Scan for the cell matching the given text and deliver its [X, Y] coordinate at center. 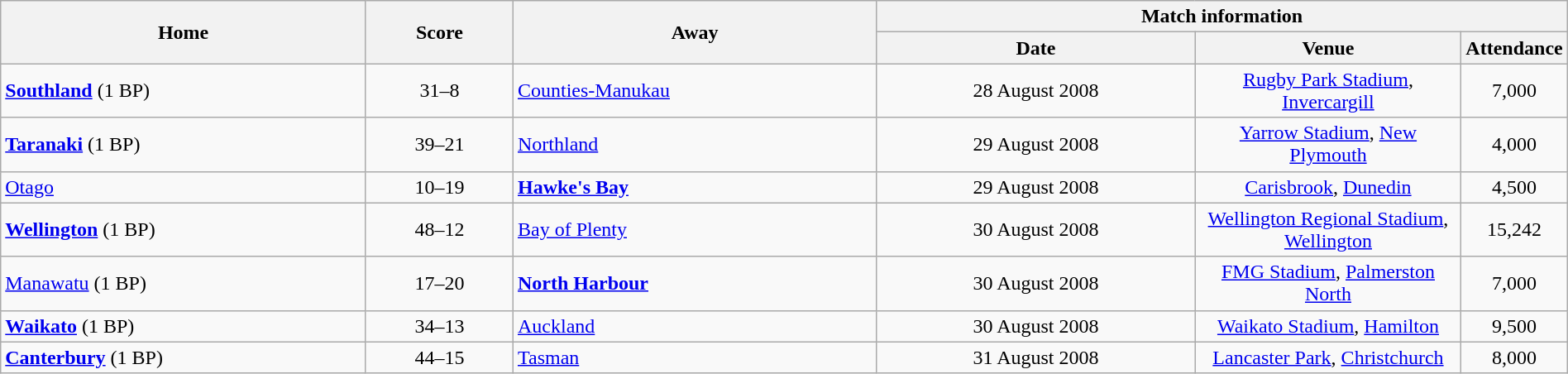
10–19 [439, 187]
Wellington Regional Stadium, Wellington [1328, 230]
Taranaki (1 BP) [184, 144]
31 August 2008 [1035, 357]
FMG Stadium, Palmerston North [1328, 283]
48–12 [439, 230]
Match information [1222, 17]
9,500 [1514, 326]
Attendance [1514, 48]
Score [439, 32]
17–20 [439, 283]
34–13 [439, 326]
Carisbrook, Dunedin [1328, 187]
Canterbury (1 BP) [184, 357]
Manawatu (1 BP) [184, 283]
Auckland [695, 326]
8,000 [1514, 357]
4,000 [1514, 144]
44–15 [439, 357]
31–8 [439, 91]
Counties-Manukau [695, 91]
Date [1035, 48]
Bay of Plenty [695, 230]
Away [695, 32]
Waikato Stadium, Hamilton [1328, 326]
15,242 [1514, 230]
North Harbour [695, 283]
Yarrow Stadium, New Plymouth [1328, 144]
28 August 2008 [1035, 91]
Wellington (1 BP) [184, 230]
39–21 [439, 144]
Hawke's Bay [695, 187]
Home [184, 32]
Venue [1328, 48]
4,500 [1514, 187]
Lancaster Park, Christchurch [1328, 357]
Rugby Park Stadium, Invercargill [1328, 91]
Waikato (1 BP) [184, 326]
Otago [184, 187]
Tasman [695, 357]
Southland (1 BP) [184, 91]
Northland [695, 144]
